Return [x, y] of the center of cell containing provided text 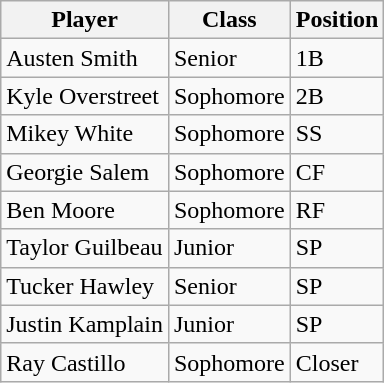
Austen Smith [85, 58]
2B [337, 96]
Justin Kamplain [85, 324]
Player [85, 20]
SS [337, 134]
Tucker Hawley [85, 286]
RF [337, 210]
Mikey White [85, 134]
CF [337, 172]
Ray Castillo [85, 362]
1B [337, 58]
Kyle Overstreet [85, 96]
Taylor Guilbeau [85, 248]
Position [337, 20]
Ben Moore [85, 210]
Georgie Salem [85, 172]
Closer [337, 362]
Class [229, 20]
